Scan for the cell matching the given text and deliver its (X, Y) coordinate at center. 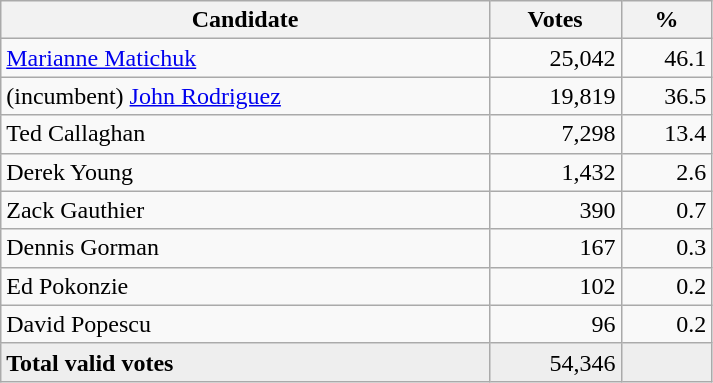
36.5 (666, 96)
Zack Gauthier (245, 210)
46.1 (666, 58)
54,346 (555, 362)
David Popescu (245, 324)
0.3 (666, 248)
Total valid votes (245, 362)
Marianne Matichuk (245, 58)
Candidate (245, 20)
2.6 (666, 172)
Ed Pokonzie (245, 286)
25,042 (555, 58)
Ted Callaghan (245, 134)
1,432 (555, 172)
Dennis Gorman (245, 248)
Derek Young (245, 172)
167 (555, 248)
102 (555, 286)
Votes (555, 20)
(incumbent) John Rodriguez (245, 96)
0.7 (666, 210)
19,819 (555, 96)
% (666, 20)
96 (555, 324)
390 (555, 210)
7,298 (555, 134)
13.4 (666, 134)
